Determine the [x, y] coordinate at the center of the cell enclosing the given text.  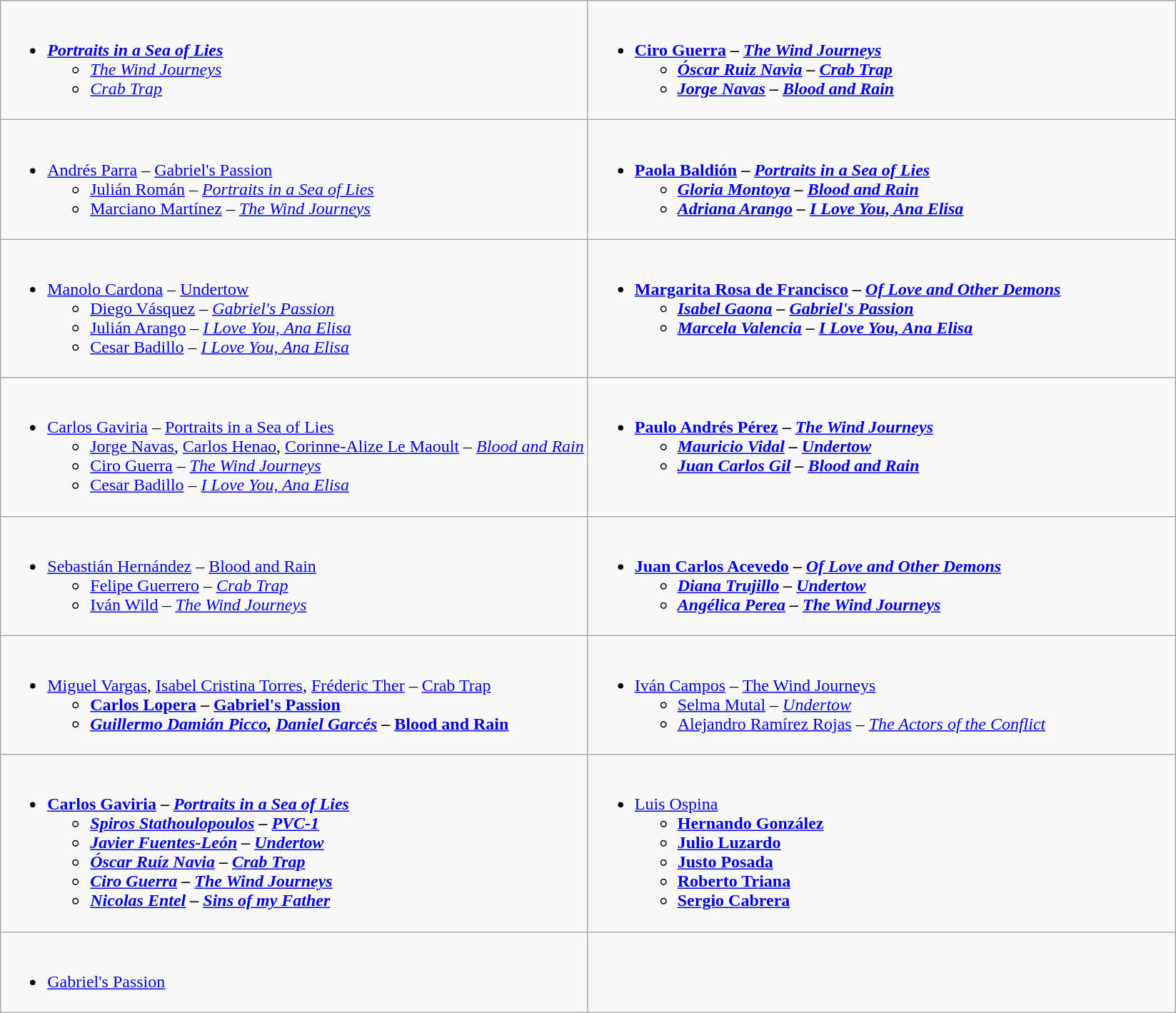
Margarita Rosa de Francisco – Of Love and Other DemonsIsabel Gaona – Gabriel's PassionMarcela Valencia – I Love You, Ana Elisa [881, 308]
Gabriel's Passion [294, 972]
Ciro Guerra – The Wind JourneysÓscar Ruiz Navia – Crab TrapJorge Navas – Blood and Rain [881, 60]
Paulo Andrés Pérez – The Wind JourneysMauricio Vidal – UndertowJuan Carlos Gil – Blood and Rain [881, 447]
Luis OspinaHernando GonzálezJulio LuzardoJusto PosadaRoberto TrianaSergio Cabrera [881, 843]
Portraits in a Sea of LiesThe Wind JourneysCrab Trap [294, 60]
Paola Baldión – Portraits in a Sea of LiesGloria Montoya – Blood and RainAdriana Arango – I Love You, Ana Elisa [881, 180]
Andrés Parra – Gabriel's PassionJulián Román – Portraits in a Sea of LiesMarciano Martínez – The Wind Journeys [294, 180]
Sebastián Hernández – Blood and RainFelipe Guerrero – Crab TrapIván Wild – The Wind Journeys [294, 575]
Iván Campos – The Wind JourneysSelma Mutal – UndertowAlejandro Ramírez Rojas – The Actors of the Conflict [881, 695]
Juan Carlos Acevedo – Of Love and Other DemonsDiana Trujillo – UndertowAngélica Perea – The Wind Journeys [881, 575]
Manolo Cardona – UndertowDiego Vásquez – Gabriel's PassionJulián Arango – I Love You, Ana ElisaCesar Badillo – I Love You, Ana Elisa [294, 308]
